Capture the cell that displays the provided text and extract its (x, y) central coordinate. 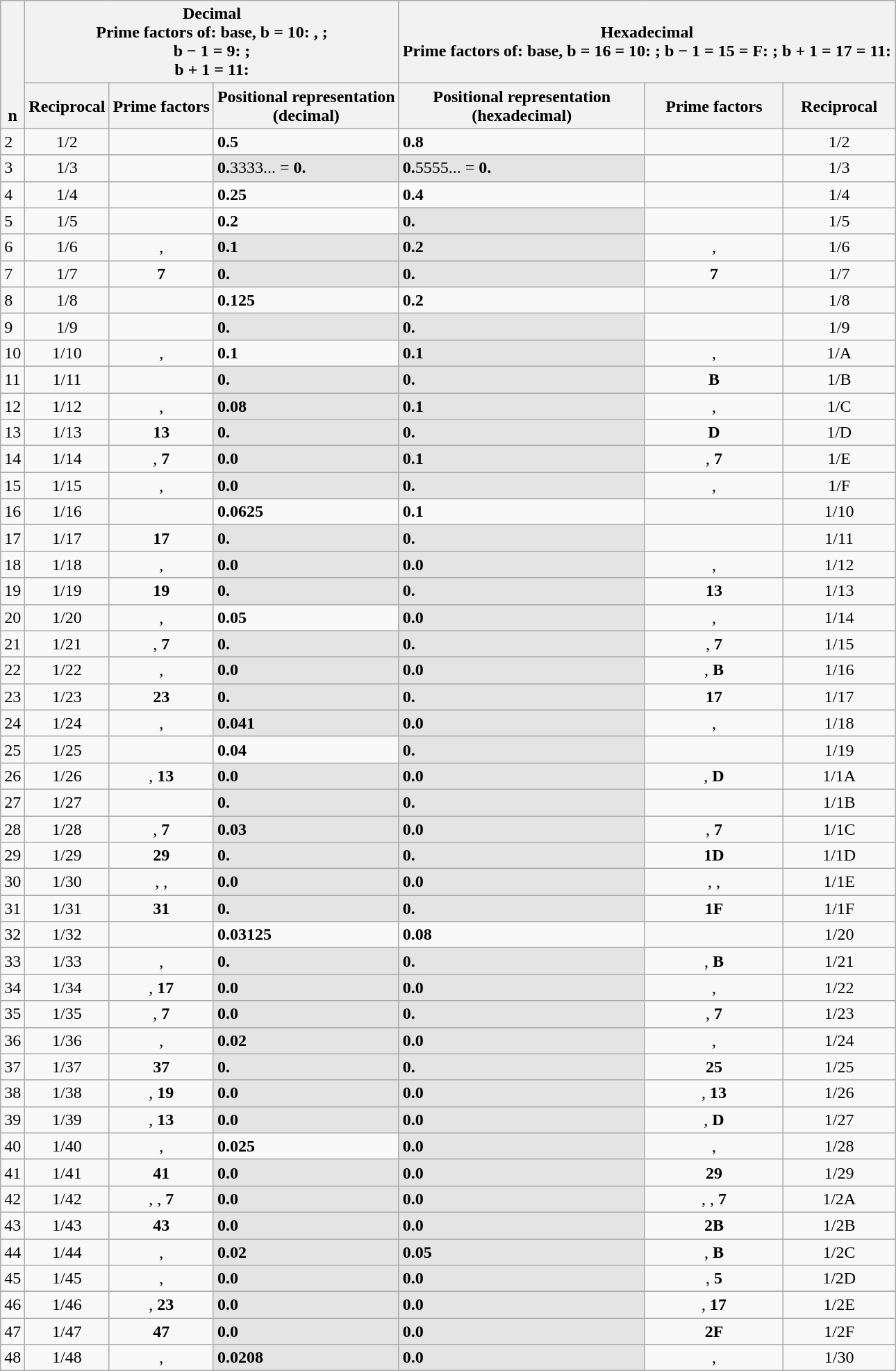
2B (714, 1225)
Positional representation(hexadecimal) (522, 106)
30 (13, 882)
0.5 (306, 142)
1/34 (67, 988)
D (714, 433)
1/36 (67, 1040)
1/F (839, 485)
B (714, 379)
14 (13, 459)
1/47 (67, 1331)
1/46 (67, 1305)
1/2D (839, 1279)
1/1F (839, 908)
16 (13, 512)
0.3333... = 0. (306, 168)
1/2E (839, 1305)
0.041 (306, 723)
48 (13, 1358)
0.0625 (306, 512)
1/39 (67, 1120)
HexadecimalPrime factors of: base, b = 16 = 10: ; b − 1 = 15 = F: ; b + 1 = 17 = 11: (647, 42)
0.125 (306, 300)
, 5 (714, 1279)
1/45 (67, 1279)
32 (13, 935)
34 (13, 988)
1/1C (839, 829)
0.4 (522, 194)
0.0208 (306, 1358)
0.03125 (306, 935)
46 (13, 1305)
1/43 (67, 1225)
1/1E (839, 882)
8 (13, 300)
1/40 (67, 1146)
39 (13, 1120)
1/C (839, 406)
DecimalPrime factors of: base, b = 10: , ;b − 1 = 9: ;b + 1 = 11: (212, 42)
44 (13, 1252)
1/44 (67, 1252)
4 (13, 194)
35 (13, 1014)
6 (13, 247)
20 (13, 617)
1/2C (839, 1252)
1/1B (839, 802)
1/D (839, 433)
5 (13, 221)
27 (13, 802)
0.8 (522, 142)
1/B (839, 379)
1/2B (839, 1225)
24 (13, 723)
1/2F (839, 1331)
1D (714, 856)
1/35 (67, 1014)
33 (13, 961)
1/32 (67, 935)
40 (13, 1146)
1/2A (839, 1199)
1/33 (67, 961)
2 (13, 142)
45 (13, 1279)
Positional representation(decimal) (306, 106)
1/31 (67, 908)
1/48 (67, 1358)
1/37 (67, 1067)
1/1A (839, 776)
1/A (839, 353)
n (13, 65)
0.03 (306, 829)
11 (13, 379)
1/41 (67, 1172)
0.5555... = 0. (522, 168)
1/42 (67, 1199)
10 (13, 353)
38 (13, 1093)
15 (13, 485)
, 19 (161, 1093)
42 (13, 1199)
1/1D (839, 856)
9 (13, 326)
26 (13, 776)
1/E (839, 459)
36 (13, 1040)
0.04 (306, 749)
0.025 (306, 1146)
22 (13, 670)
28 (13, 829)
0.25 (306, 194)
21 (13, 644)
18 (13, 565)
2F (714, 1331)
3 (13, 168)
1/38 (67, 1093)
, 23 (161, 1305)
12 (13, 406)
1F (714, 908)
